Return (X, Y) of the center of cell containing provided text 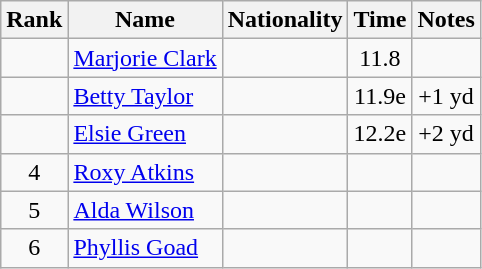
11.8 (380, 58)
Notes (446, 20)
Name (145, 20)
Marjorie Clark (145, 58)
+1 yd (446, 96)
Nationality (285, 20)
6 (34, 248)
4 (34, 172)
12.2e (380, 134)
+2 yd (446, 134)
Rank (34, 20)
Alda Wilson (145, 210)
Phyllis Goad (145, 248)
5 (34, 210)
Elsie Green (145, 134)
Roxy Atkins (145, 172)
Time (380, 20)
Betty Taylor (145, 96)
11.9e (380, 96)
